Pinpoint the cell where the given text exists, returning its (X, Y) midpoint coordinate. 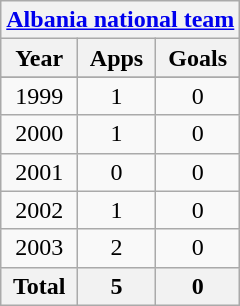
Year (40, 58)
2002 (40, 210)
2001 (40, 172)
Apps (117, 58)
2003 (40, 248)
2 (117, 248)
Albania national team (120, 20)
2000 (40, 134)
1999 (40, 96)
5 (117, 286)
Goals (197, 58)
Total (40, 286)
